Identify which cell holds the provided text, then report its [x, y] central coordinate. 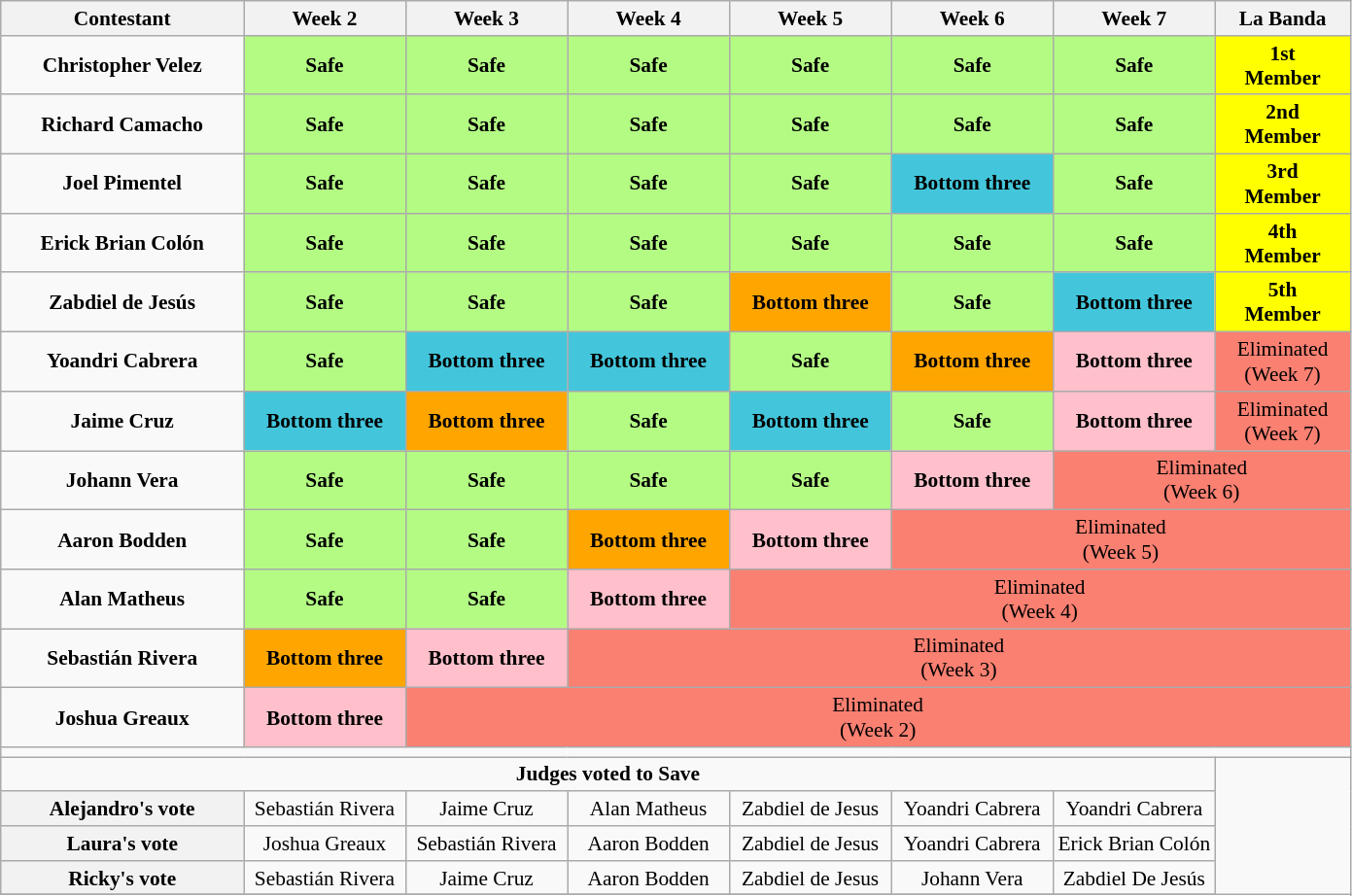
Eliminated(Week 5) [1121, 540]
Week 7 [1133, 18]
La Banda [1283, 18]
Week 4 [649, 18]
Judges voted to Save [608, 775]
1stMember [1283, 66]
Laura's vote [122, 844]
Christopher Velez [122, 66]
Joel Pimentel [122, 185]
Contestant [122, 18]
Alejandro's vote [122, 809]
Eliminated(Week 3) [958, 659]
Richard Camacho [122, 124]
Week 3 [486, 18]
Week 6 [972, 18]
4thMember [1283, 243]
Zabdiel De Jesús [1133, 879]
Eliminated(Week 6) [1201, 480]
5thMember [1283, 303]
Eliminated(Week 4) [1040, 599]
Ricky's vote [122, 879]
2ndMember [1283, 124]
Zabdiel de Jesús [122, 303]
Week 2 [325, 18]
Week 5 [811, 18]
Eliminated(Week 2) [878, 717]
3rdMember [1283, 185]
